For the text-containing cell, return its midpoint in [X, Y] coordinate format. 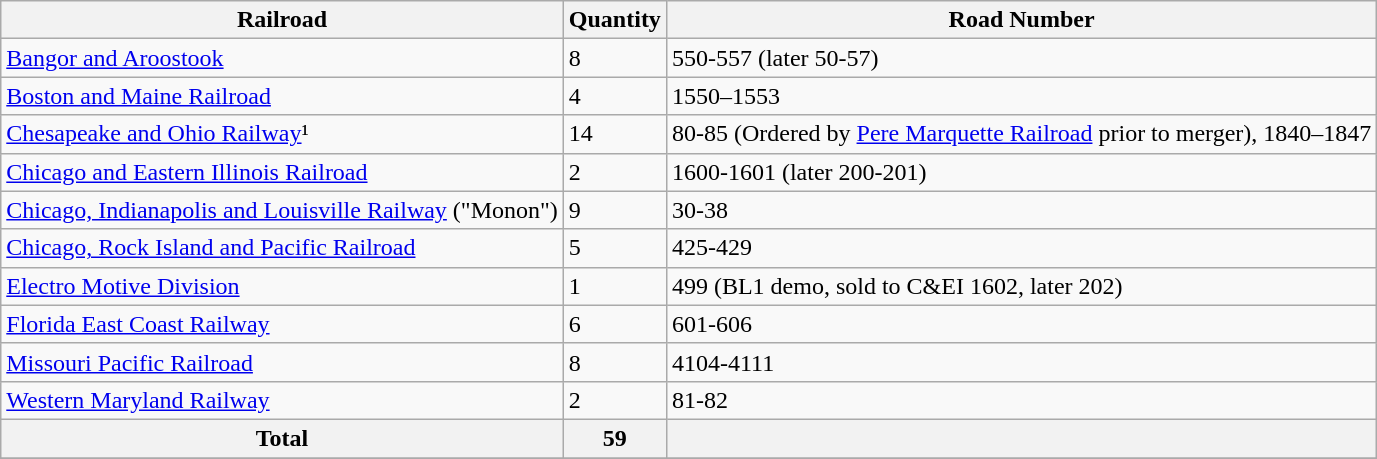
80-85 (Ordered by Pere Marquette Railroad prior to merger), 1840–1847 [1021, 134]
Chicago, Indianapolis and Louisville Railway ("Monon") [282, 210]
Boston and Maine Railroad [282, 96]
5 [614, 248]
499 (BL1 demo, sold to C&EI 1602, later 202) [1021, 286]
601-606 [1021, 324]
Chicago, Rock Island and Pacific Railroad [282, 248]
Quantity [614, 20]
Chicago and Eastern Illinois Railroad [282, 172]
59 [614, 438]
Bangor and Aroostook [282, 58]
Missouri Pacific Railroad [282, 362]
425-429 [1021, 248]
4 [614, 96]
Chesapeake and Ohio Railway¹ [282, 134]
Road Number [1021, 20]
Western Maryland Railway [282, 400]
1550–1553 [1021, 96]
4104-4111 [1021, 362]
6 [614, 324]
1 [614, 286]
81-82 [1021, 400]
Railroad [282, 20]
550-557 (later 50-57) [1021, 58]
9 [614, 210]
30-38 [1021, 210]
1600-1601 (later 200-201) [1021, 172]
Electro Motive Division [282, 286]
Florida East Coast Railway [282, 324]
14 [614, 134]
Total [282, 438]
